Return the [x, y] coordinate for the center point of the cell that contains the specified text.  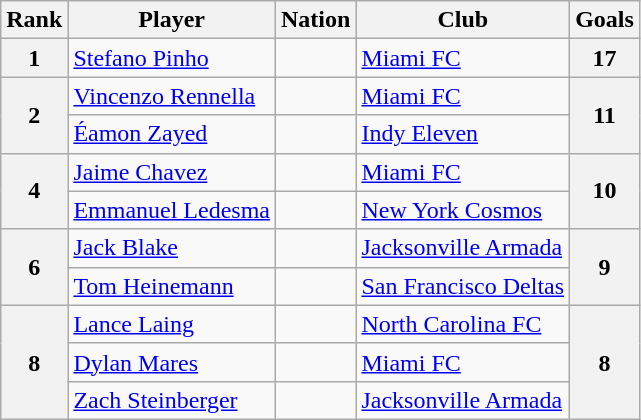
Indy Eleven [463, 134]
Zach Steinberger [172, 400]
Dylan Mares [172, 362]
9 [605, 267]
Éamon Zayed [172, 134]
Rank [34, 20]
10 [605, 191]
Stefano Pinho [172, 58]
Jaime Chavez [172, 172]
San Francisco Deltas [463, 286]
Player [172, 20]
Vincenzo Rennella [172, 96]
2 [34, 115]
Goals [605, 20]
6 [34, 267]
New York Cosmos [463, 210]
Emmanuel Ledesma [172, 210]
Tom Heinemann [172, 286]
1 [34, 58]
Jack Blake [172, 248]
Club [463, 20]
Lance Laing [172, 324]
North Carolina FC [463, 324]
Nation [316, 20]
4 [34, 191]
17 [605, 58]
11 [605, 115]
